For the text-containing cell, return its midpoint in (X, Y) coordinate format. 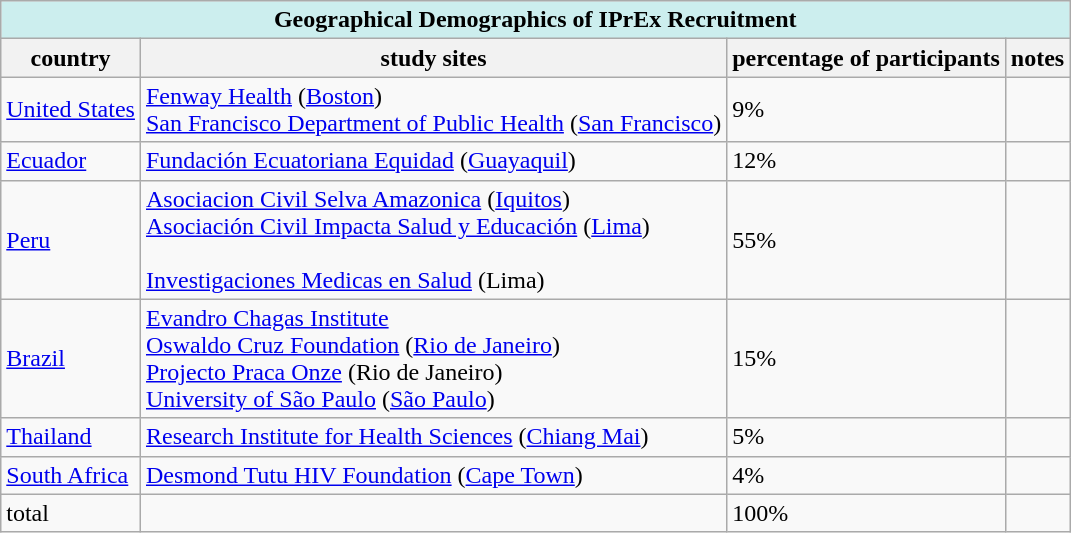
study sites (433, 58)
12% (866, 161)
country (71, 58)
Brazil (71, 358)
Research Institute for Health Sciences (Chiang Mai) (433, 437)
Thailand (71, 437)
Desmond Tutu HIV Foundation (Cape Town) (433, 475)
Ecuador (71, 161)
Evandro Chagas InstituteOswaldo Cruz Foundation (Rio de Janeiro)Projecto Praca Onze (Rio de Janeiro) University of São Paulo (São Paulo) (433, 358)
percentage of participants (866, 58)
South Africa (71, 475)
Fundación Ecuatoriana Equidad (Guayaquil) (433, 161)
Asociacion Civil Selva Amazonica (Iquitos) Asociación Civil Impacta Salud y Educación (Lima) Investigaciones Medicas en Salud (Lima) (433, 240)
United States (71, 110)
55% (866, 240)
total (71, 513)
Geographical Demographics of IPrEx Recruitment (536, 20)
4% (866, 475)
15% (866, 358)
notes (1037, 58)
Fenway Health (Boston)San Francisco Department of Public Health (San Francisco) (433, 110)
100% (866, 513)
9% (866, 110)
Peru (71, 240)
5% (866, 437)
